Detect which cell encompasses the target text, then output its [X, Y] center coordinate. 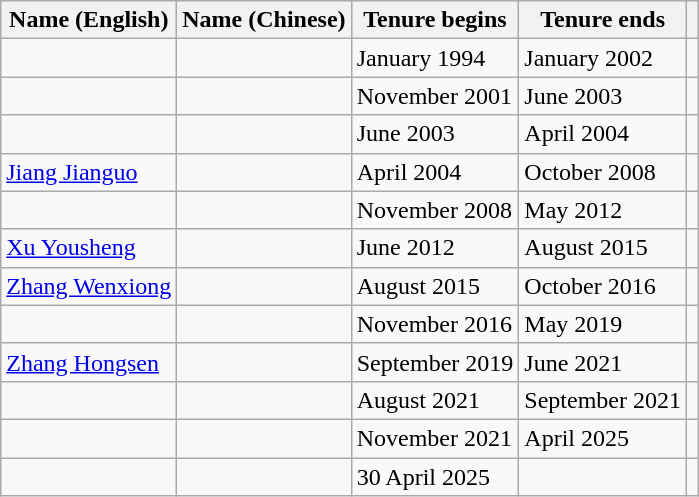
Tenure ends [603, 20]
Tenure begins [435, 20]
April 2025 [603, 438]
October 2008 [603, 172]
May 2019 [603, 324]
November 2001 [435, 96]
August 2021 [435, 400]
30 April 2025 [435, 477]
June 2012 [435, 248]
Name (English) [89, 20]
Xu Yousheng [89, 248]
November 2008 [435, 210]
October 2016 [603, 286]
June 2021 [603, 362]
Zhang Hongsen [89, 362]
Name (Chinese) [264, 20]
September 2021 [603, 400]
November 2021 [435, 438]
January 1994 [435, 58]
January 2002 [603, 58]
November 2016 [435, 324]
Zhang Wenxiong [89, 286]
September 2019 [435, 362]
May 2012 [603, 210]
Jiang Jianguo [89, 172]
